Identify which cell holds the provided text, then report its (X, Y) central coordinate. 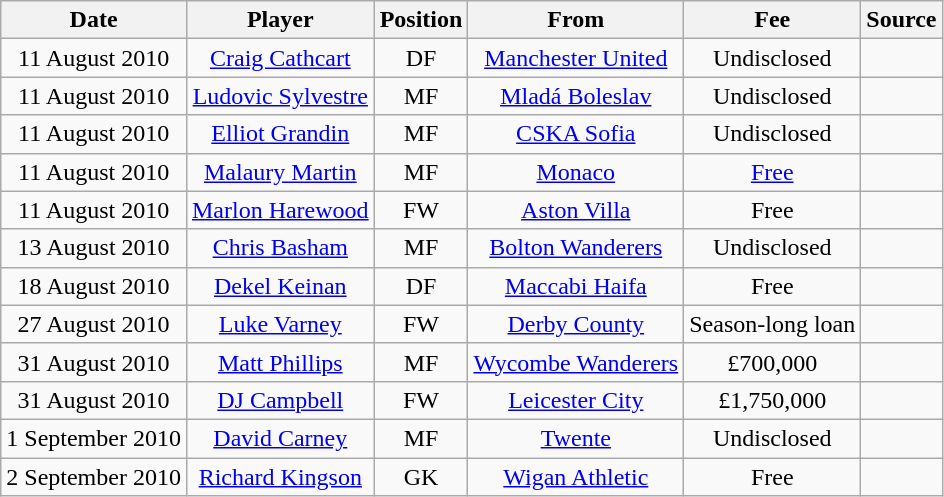
Wycombe Wanderers (576, 362)
Source (902, 20)
13 August 2010 (94, 248)
£1,750,000 (772, 400)
Manchester United (576, 58)
Derby County (576, 324)
1 September 2010 (94, 438)
Craig Cathcart (280, 58)
£700,000 (772, 362)
Bolton Wanderers (576, 248)
Position (421, 20)
Marlon Harewood (280, 210)
GK (421, 477)
Matt Phillips (280, 362)
Luke Varney (280, 324)
Ludovic Sylvestre (280, 96)
Fee (772, 20)
2 September 2010 (94, 477)
Chris Basham (280, 248)
DJ Campbell (280, 400)
From (576, 20)
Aston Villa (576, 210)
Season-long loan (772, 324)
Richard Kingson (280, 477)
Twente (576, 438)
David Carney (280, 438)
18 August 2010 (94, 286)
Malaury Martin (280, 172)
CSKA Sofia (576, 134)
Leicester City (576, 400)
Player (280, 20)
27 August 2010 (94, 324)
Monaco (576, 172)
Dekel Keinan (280, 286)
Elliot Grandin (280, 134)
Wigan Athletic (576, 477)
Date (94, 20)
Maccabi Haifa (576, 286)
Mladá Boleslav (576, 96)
